Identify which cell holds the provided text, then report its [X, Y] central coordinate. 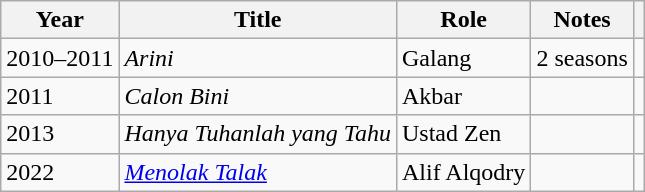
Hanya Tuhanlah yang Tahu [258, 134]
Notes [582, 20]
Akbar [463, 96]
Ustad Zen [463, 134]
2010–2011 [60, 58]
Year [60, 20]
2022 [60, 172]
Alif Alqodry [463, 172]
Calon Bini [258, 96]
Title [258, 20]
Menolak Talak [258, 172]
Arini [258, 58]
Galang [463, 58]
2 seasons [582, 58]
Role [463, 20]
2013 [60, 134]
2011 [60, 96]
